Identify which cell holds the provided text, then report its (X, Y) central coordinate. 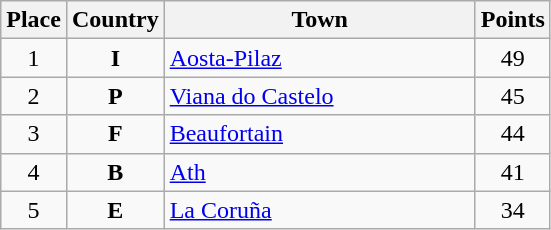
Town (320, 20)
34 (512, 210)
La Coruña (320, 210)
2 (34, 96)
B (115, 172)
41 (512, 172)
Viana do Castelo (320, 96)
Ath (320, 172)
Country (115, 20)
Beaufortain (320, 134)
4 (34, 172)
3 (34, 134)
1 (34, 58)
49 (512, 58)
45 (512, 96)
5 (34, 210)
44 (512, 134)
E (115, 210)
Aosta-Pilaz (320, 58)
P (115, 96)
Points (512, 20)
F (115, 134)
I (115, 58)
Place (34, 20)
